Identify which cell holds the provided text, then report its (x, y) central coordinate. 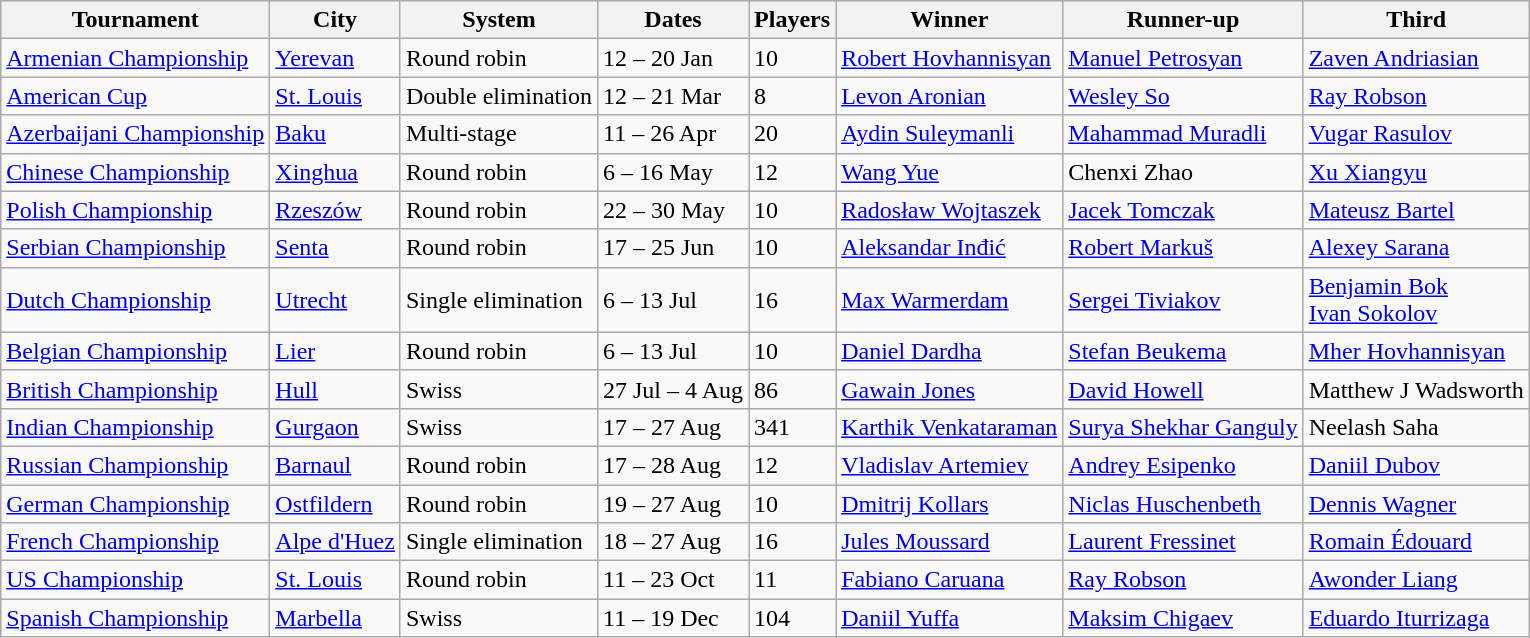
System (498, 20)
Third (1416, 20)
City (336, 20)
Chenxi Zhao (1183, 172)
Max Warmerdam (950, 300)
Barnaul (336, 465)
Gawain Jones (950, 389)
Mahammad Muradli (1183, 134)
Russian Championship (136, 465)
British Championship (136, 389)
Mateusz Bartel (1416, 210)
Armenian Championship (136, 58)
Serbian Championship (136, 248)
Wang Yue (950, 172)
Robert Hovhannisyan (950, 58)
Chinese Championship (136, 172)
German Championship (136, 503)
Alexey Sarana (1416, 248)
Jules Moussard (950, 542)
Dates (672, 20)
Indian Championship (136, 427)
French Championship (136, 542)
11 – 26 Apr (672, 134)
Azerbaijani Championship (136, 134)
Romain Édouard (1416, 542)
Lier (336, 351)
Baku (336, 134)
11 – 19 Dec (672, 618)
David Howell (1183, 389)
Benjamin BokIvan Sokolov (1416, 300)
11 (792, 580)
Daniel Dardha (950, 351)
Surya Shekhar Ganguly (1183, 427)
American Cup (136, 96)
Radosław Wojtaszek (950, 210)
22 – 30 May (672, 210)
Aydin Suleymanli (950, 134)
104 (792, 618)
Mher Hovhannisyan (1416, 351)
Awonder Liang (1416, 580)
Sergei Tiviakov (1183, 300)
Fabiano Caruana (950, 580)
Eduardo Iturrizaga (1416, 618)
Manuel Petrosyan (1183, 58)
Niclas Huschenbeth (1183, 503)
Dmitrij Kollars (950, 503)
86 (792, 389)
Daniil Dubov (1416, 465)
Karthik Venkataraman (950, 427)
19 – 27 Aug (672, 503)
Alpe d'Huez (336, 542)
Wesley So (1183, 96)
341 (792, 427)
12 – 20 Jan (672, 58)
Senta (336, 248)
Vugar Rasulov (1416, 134)
Zaven Andriasian (1416, 58)
Levon Aronian (950, 96)
Yerevan (336, 58)
17 – 27 Aug (672, 427)
Runner-up (1183, 20)
Gurgaon (336, 427)
Marbella (336, 618)
11 – 23 Oct (672, 580)
17 – 28 Aug (672, 465)
18 – 27 Aug (672, 542)
Xinghua (336, 172)
Vladislav Artemiev (950, 465)
17 – 25 Jun (672, 248)
Polish Championship (136, 210)
Dennis Wagner (1416, 503)
8 (792, 96)
12 – 21 Mar (672, 96)
US Championship (136, 580)
Aleksandar Inđić (950, 248)
Spanish Championship (136, 618)
Ostfildern (336, 503)
Players (792, 20)
Winner (950, 20)
Rzeszów (336, 210)
Utrecht (336, 300)
20 (792, 134)
6 – 16 May (672, 172)
Dutch Championship (136, 300)
Hull (336, 389)
Belgian Championship (136, 351)
Neelash Saha (1416, 427)
Maksim Chigaev (1183, 618)
Xu Xiangyu (1416, 172)
Robert Markuš (1183, 248)
Double elimination (498, 96)
Tournament (136, 20)
Andrey Esipenko (1183, 465)
Daniil Yuffa (950, 618)
27 Jul – 4 Aug (672, 389)
Matthew J Wadsworth (1416, 389)
Stefan Beukema (1183, 351)
Multi-stage (498, 134)
Laurent Fressinet (1183, 542)
Jacek Tomczak (1183, 210)
